Extract the (X, Y) coordinate from the center of the cell holding the provided text.  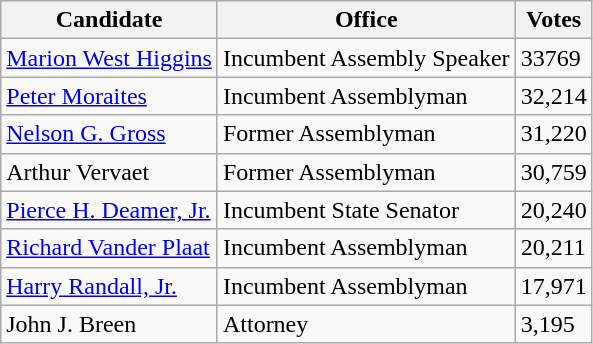
20,240 (554, 210)
Nelson G. Gross (110, 134)
Attorney (366, 324)
Richard Vander Plaat (110, 248)
17,971 (554, 286)
Arthur Vervaet (110, 172)
Incumbent Assembly Speaker (366, 58)
Peter Moraites (110, 96)
Candidate (110, 20)
30,759 (554, 172)
John J. Breen (110, 324)
32,214 (554, 96)
Pierce H. Deamer, Jr. (110, 210)
20,211 (554, 248)
Harry Randall, Jr. (110, 286)
Votes (554, 20)
31,220 (554, 134)
Incumbent State Senator (366, 210)
33769 (554, 58)
3,195 (554, 324)
Office (366, 20)
Marion West Higgins (110, 58)
